Find where the given text appears and provide that cell's center as [X, Y] coordinate. 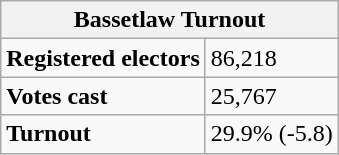
86,218 [272, 58]
Votes cast [104, 96]
Registered electors [104, 58]
29.9% (-5.8) [272, 134]
Bassetlaw Turnout [170, 20]
Turnout [104, 134]
25,767 [272, 96]
